Find where the given text appears and provide that cell's center as (x, y) coordinate. 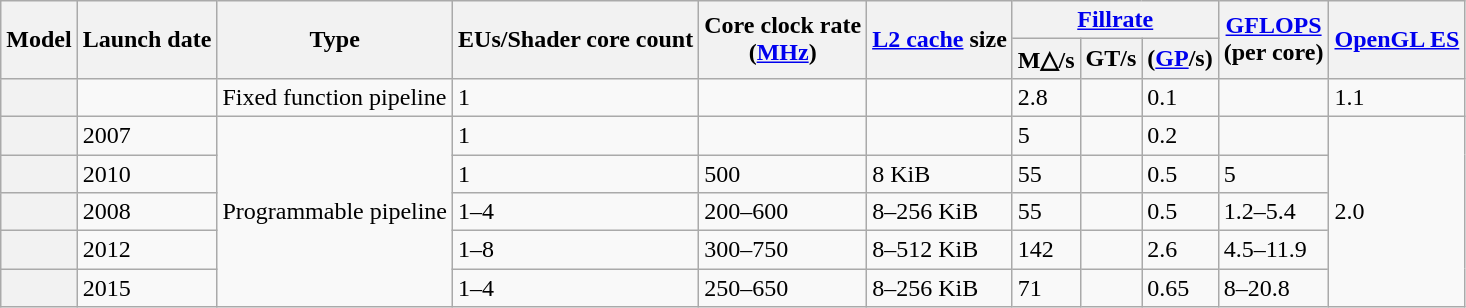
Launch date (147, 40)
8 KiB (940, 173)
1.2–5.4 (1274, 212)
300–750 (783, 250)
1.1 (1397, 97)
2010 (147, 173)
M△/s (1046, 59)
0.1 (1180, 97)
8–512 KiB (940, 250)
Core clock rate(MHz) (783, 40)
GT/s (1111, 59)
GFLOPS(per core) (1274, 40)
71 (1046, 288)
1–8 (576, 250)
Programmable pipeline (335, 211)
OpenGL ES (1397, 40)
2.6 (1180, 250)
200–600 (783, 212)
2.0 (1397, 211)
Type (335, 40)
(GP/s) (1180, 59)
Fillrate (1115, 20)
2007 (147, 135)
Fixed function pipeline (335, 97)
0.2 (1180, 135)
L2 cache size (940, 40)
Model (39, 40)
2015 (147, 288)
2012 (147, 250)
0.65 (1180, 288)
4.5–11.9 (1274, 250)
EUs/Shader core count (576, 40)
2008 (147, 212)
8–20.8 (1274, 288)
2.8 (1046, 97)
500 (783, 173)
142 (1046, 250)
250–650 (783, 288)
